Detect which cell encompasses the target text, then output its (X, Y) center coordinate. 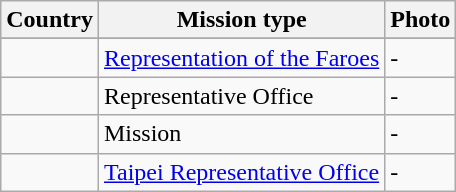
Representation of the Faroes (241, 58)
Country (50, 20)
Mission type (241, 20)
Representative Office (241, 96)
Mission (241, 134)
Taipei Representative Office (241, 172)
Photo (420, 20)
